Find where the given text appears and provide that cell's center as (X, Y) coordinate. 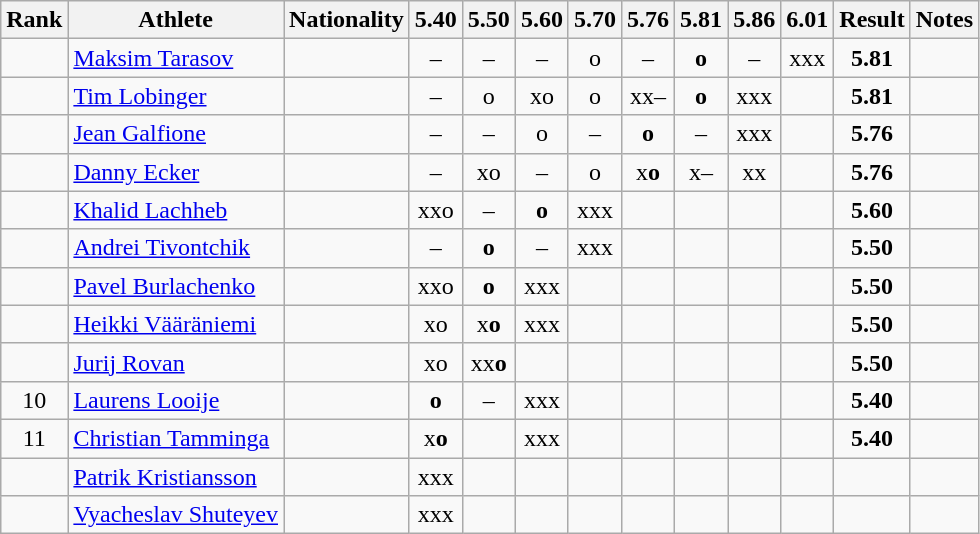
Khalid Lachheb (176, 210)
Nationality (347, 20)
Vyacheslav Shuteyev (176, 515)
Danny Ecker (176, 172)
10 (34, 400)
6.01 (808, 20)
Andrei Tivontchik (176, 248)
Athlete (176, 20)
Pavel Burlachenko (176, 286)
xx (754, 172)
5.86 (754, 20)
Tim Lobinger (176, 96)
Result (872, 20)
Notes (944, 20)
Heikki Vääräniemi (176, 324)
Christian Tamminga (176, 438)
xx– (648, 96)
5.70 (594, 20)
Maksim Tarasov (176, 58)
Patrik Kristiansson (176, 477)
Laurens Looije (176, 400)
Jurij Rovan (176, 362)
Jean Galfione (176, 134)
Rank (34, 20)
x– (702, 172)
11 (34, 438)
